Find where the given text appears and provide that cell's center as [X, Y] coordinate. 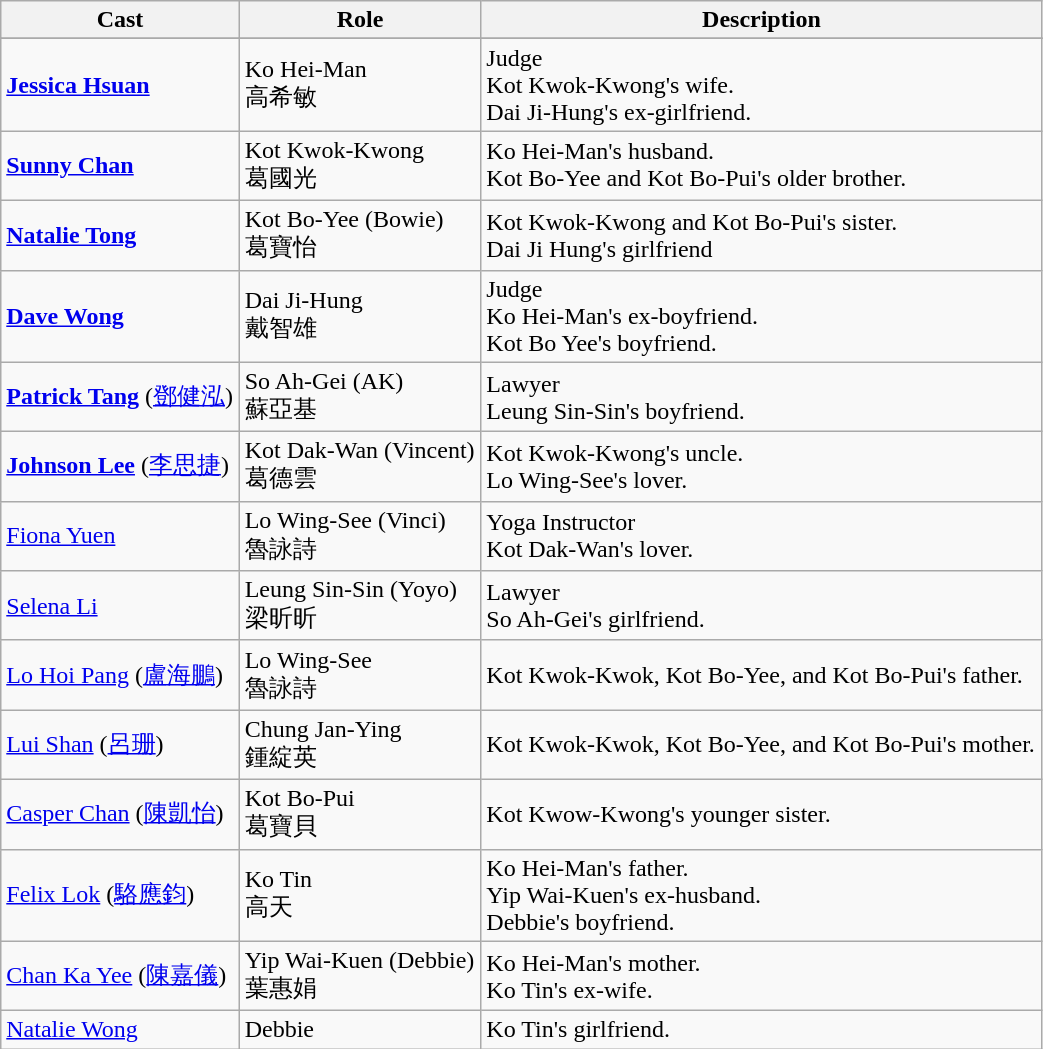
Ko Hei-Man 高希敏 [360, 85]
So Ah-Gei (AK) 蘇亞基 [360, 397]
Selena Li [120, 606]
Kot Kwok-Kwok, Kot Bo-Yee, and Kot Bo-Pui's father. [762, 675]
Sunny Chan [120, 166]
Lo Wing-See (Vinci) 魯詠詩 [360, 536]
Casper Chan (陳凱怡) [120, 814]
Kot Bo-Pui 葛寶貝 [360, 814]
Natalie Wong [120, 1030]
Ko Hei-Man's mother. Ko Tin's ex-wife. [762, 976]
Kot Bo-Yee (Bowie) 葛寶怡 [360, 235]
Kot Dak-Wan (Vincent) 葛德雲 [360, 467]
Ko Hei-Man's husband. Kot Bo-Yee and Kot Bo-Pui's older brother. [762, 166]
Dai Ji-Hung 戴智雄 [360, 316]
Natalie Tong [120, 235]
Lawyer Leung Sin-Sin's boyfriend. [762, 397]
Johnson Lee (李思捷) [120, 467]
Kot Kwow-Kwong's younger sister. [762, 814]
Felix Lok (駱應鈞) [120, 895]
Dave Wong [120, 316]
Ko Tin 高天 [360, 895]
Kot Kwok-Kwong 葛國光 [360, 166]
Chung Jan-Ying 鍾綻英 [360, 745]
Role [360, 20]
Description [762, 20]
Debbie [360, 1030]
Kot Kwok-Kwok, Kot Bo-Yee, and Kot Bo-Pui's mother. [762, 745]
Judge Ko Hei-Man's ex-boyfriend.Kot Bo Yee's boyfriend. [762, 316]
Lo Hoi Pang (盧海鵬) [120, 675]
Patrick Tang (鄧健泓) [120, 397]
Jessica Hsuan [120, 85]
Lui Shan (呂珊) [120, 745]
Yoga Instructor Kot Dak-Wan's lover. [762, 536]
Chan Ka Yee (陳嘉儀) [120, 976]
Judge Kot Kwok-Kwong's wife. Dai Ji-Hung's ex-girlfriend. [762, 85]
Fiona Yuen [120, 536]
Lawyer So Ah-Gei's girlfriend. [762, 606]
Kot Kwok-Kwong's uncle. Lo Wing-See's lover. [762, 467]
Ko Hei-Man's father. Yip Wai-Kuen's ex-husband. Debbie's boyfriend. [762, 895]
Cast [120, 20]
Ko Tin's girlfriend. [762, 1030]
Lo Wing-See 魯詠詩 [360, 675]
Yip Wai-Kuen (Debbie) 葉惠娟 [360, 976]
Kot Kwok-Kwong and Kot Bo-Pui's sister.Dai Ji Hung's girlfriend [762, 235]
Leung Sin-Sin (Yoyo) 梁昕昕 [360, 606]
